Capture the cell that displays the provided text and extract its (X, Y) central coordinate. 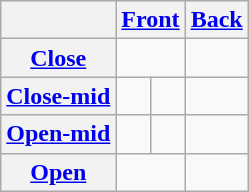
Close-mid (58, 96)
Back (216, 20)
Close (58, 58)
Open (58, 172)
Front (150, 20)
Open-mid (58, 134)
